Identify which cell holds the provided text, then report its [x, y] central coordinate. 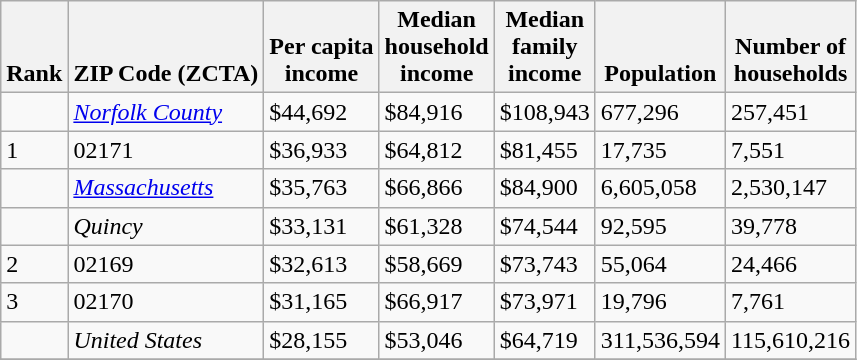
$35,763 [322, 188]
Medianhouseholdincome [436, 47]
19,796 [660, 302]
$58,669 [436, 264]
Rank [34, 47]
United States [166, 340]
02170 [166, 302]
$36,933 [322, 150]
24,466 [790, 264]
Norfolk County [166, 112]
$66,866 [436, 188]
$81,455 [544, 150]
2 [34, 264]
311,536,594 [660, 340]
6,605,058 [660, 188]
$108,943 [544, 112]
$28,155 [322, 340]
02169 [166, 264]
$73,971 [544, 302]
ZIP Code (ZCTA) [166, 47]
Massachusetts [166, 188]
39,778 [790, 226]
$31,165 [322, 302]
Quincy [166, 226]
2,530,147 [790, 188]
115,610,216 [790, 340]
$73,743 [544, 264]
$64,719 [544, 340]
$61,328 [436, 226]
55,064 [660, 264]
Medianfamilyincome [544, 47]
$64,812 [436, 150]
$33,131 [322, 226]
$32,613 [322, 264]
Per capitaincome [322, 47]
$84,900 [544, 188]
7,551 [790, 150]
3 [34, 302]
$84,916 [436, 112]
677,296 [660, 112]
Population [660, 47]
$53,046 [436, 340]
Number ofhouseholds [790, 47]
02171 [166, 150]
$74,544 [544, 226]
7,761 [790, 302]
92,595 [660, 226]
$66,917 [436, 302]
1 [34, 150]
17,735 [660, 150]
$44,692 [322, 112]
257,451 [790, 112]
